Extract the [x, y] coordinate from the center of the cell holding the provided text.  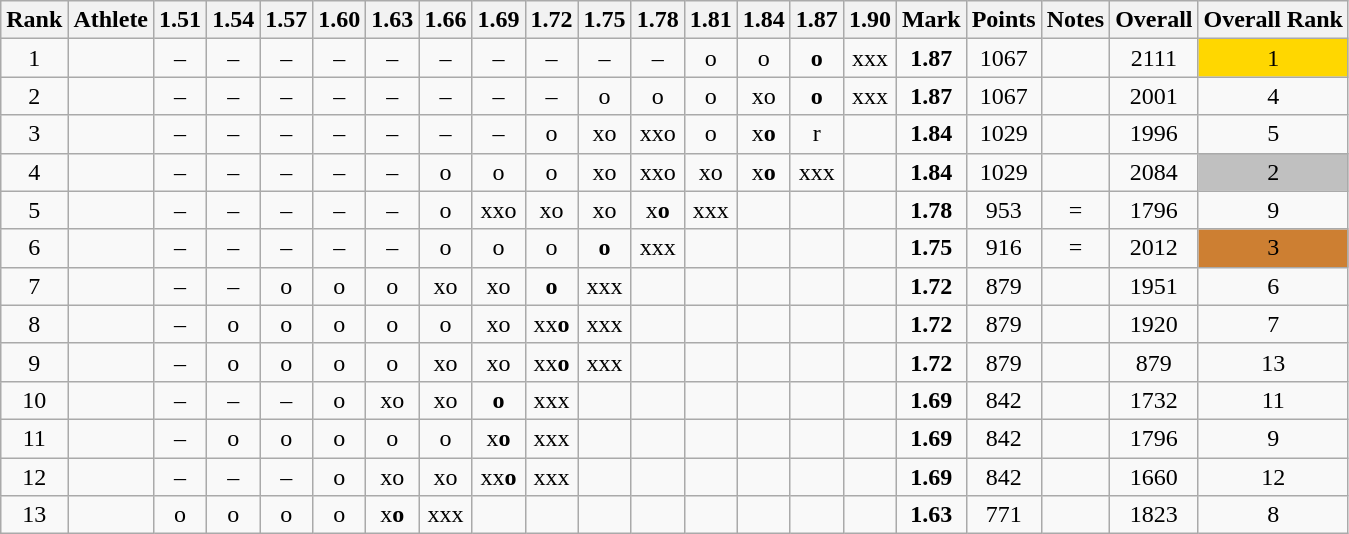
1996 [1154, 134]
1951 [1154, 286]
953 [1004, 210]
Rank [34, 20]
Overall [1154, 20]
1.66 [446, 20]
Athlete [111, 20]
1.51 [180, 20]
1.81 [710, 20]
1.54 [234, 20]
10 [34, 400]
1920 [1154, 324]
r [816, 134]
Overall Rank [1273, 20]
1.57 [286, 20]
1823 [1154, 515]
Points [1004, 20]
1660 [1154, 477]
2012 [1154, 248]
916 [1004, 248]
1732 [1154, 400]
771 [1004, 515]
Mark [931, 20]
1.60 [340, 20]
2084 [1154, 172]
2111 [1154, 58]
Notes [1075, 20]
2001 [1154, 96]
1.90 [870, 20]
